Find where the given text appears and provide that cell's center as [X, Y] coordinate. 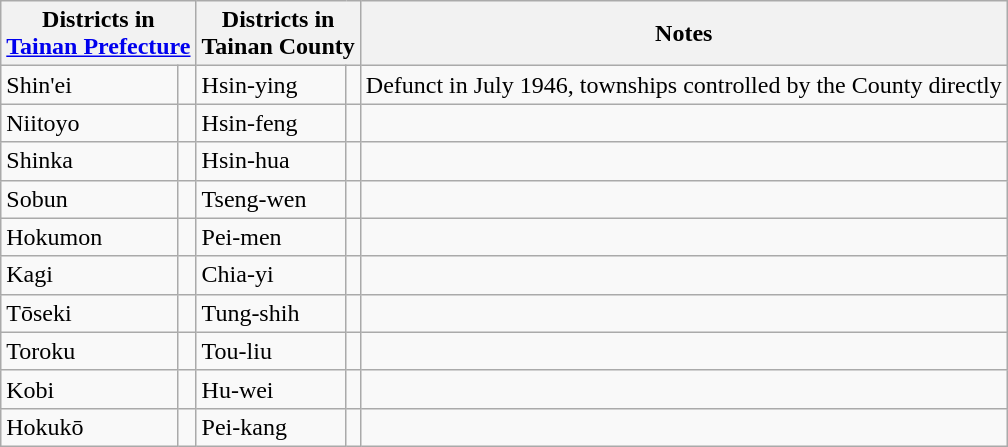
Tung-shih [271, 313]
Pei-men [271, 237]
Hu-wei [271, 389]
Hokumon [90, 237]
Kobi [90, 389]
Tōseki [90, 313]
Districts inTainan Prefecture [98, 34]
Hsin-feng [271, 123]
Niitoyo [90, 123]
Notes [684, 34]
Shinka [90, 161]
Hsin-hua [271, 161]
Defunct in July 1946, townships controlled by the County directly [684, 85]
Tseng-wen [271, 199]
Toroku [90, 351]
Chia-yi [271, 275]
Tou-liu [271, 351]
Kagi [90, 275]
Hsin-ying [271, 85]
Sobun [90, 199]
Pei-kang [271, 427]
Districts inTainan County [278, 34]
Hokukō [90, 427]
Shin'ei [90, 85]
